Provide the (x, y) coordinate of the cell's center where the given text is located.  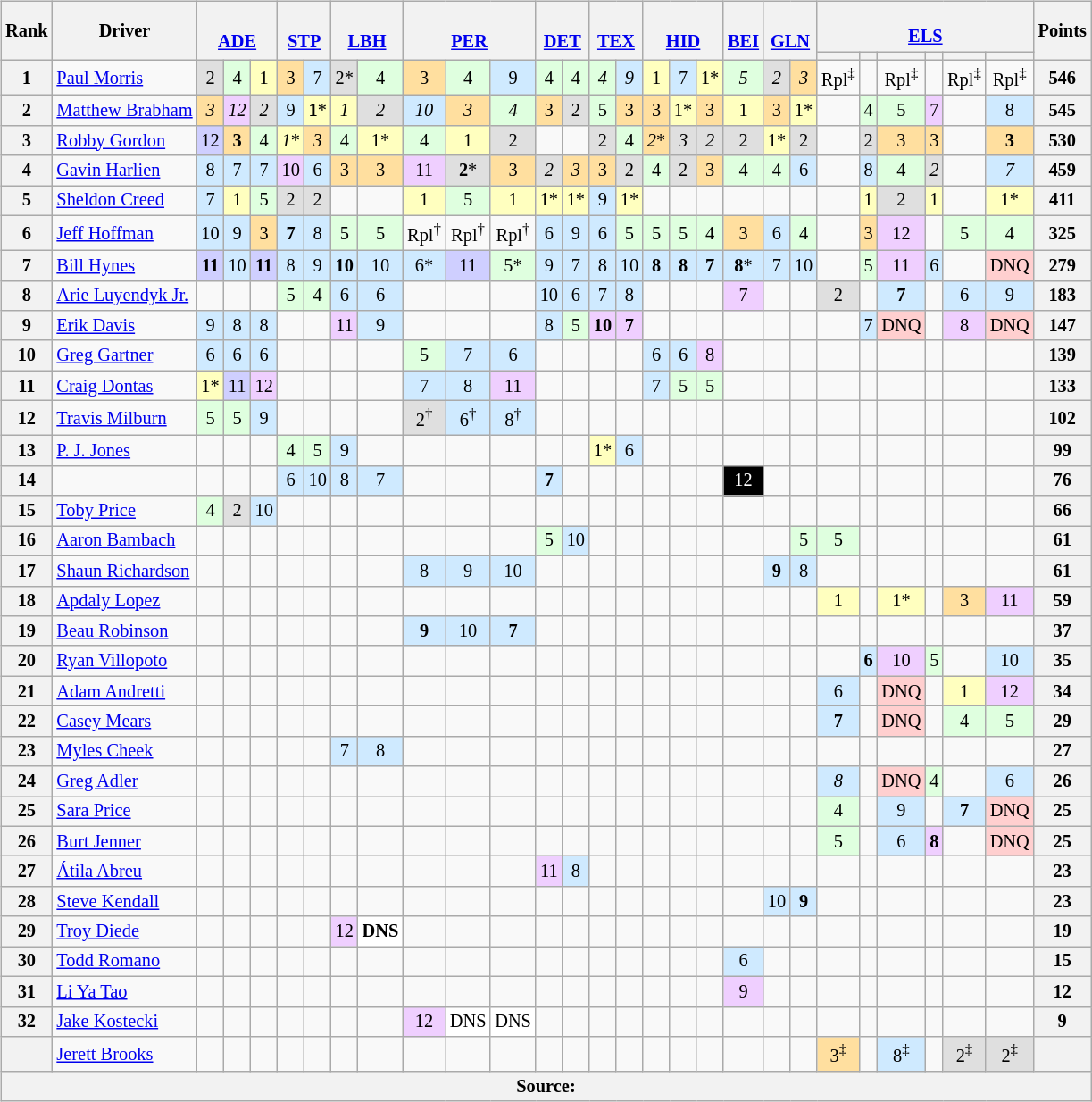
8* (743, 265)
16 (27, 541)
325 (1063, 234)
BEI (743, 30)
Beau Robinson (125, 631)
ADE (238, 30)
Li Ya Tao (125, 992)
Jake Kostecki (125, 1022)
DET (563, 30)
Aaron Bambach (125, 541)
76 (1063, 480)
Driver (125, 30)
99 (1063, 451)
3‡ (838, 1054)
Greg Gartner (125, 355)
STP (304, 30)
24 (27, 781)
Toby Price (125, 511)
Burt Jenner (125, 841)
183 (1063, 296)
18 (27, 601)
Sara Price (125, 812)
22 (27, 722)
Átila Abreu (125, 872)
34 (1063, 691)
8‡ (902, 1054)
Travis Milburn (125, 418)
Troy Diede (125, 931)
133 (1063, 386)
Points (1063, 30)
Gavin Harlien (125, 171)
28 (27, 902)
21 (27, 691)
66 (1063, 511)
Adam Andretti (125, 691)
32 (27, 1022)
411 (1063, 201)
102 (1063, 418)
459 (1063, 171)
Todd Romano (125, 962)
Shaun Richardson (125, 571)
6* (424, 265)
Casey Mears (125, 722)
LBH (368, 30)
Bill Hynes (125, 265)
Craig Dontas (125, 386)
147 (1063, 326)
Matthew Brabham (125, 111)
Paul Morris (125, 79)
37 (1063, 631)
Jerett Brooks (125, 1054)
Erik Davis (125, 326)
Steve Kendall (125, 902)
Jeff Hoffman (125, 234)
Source: (546, 1087)
5* (513, 265)
GLN (790, 30)
546 (1063, 79)
Apdaly Lopez (125, 601)
35 (1063, 661)
Ryan Villopoto (125, 661)
14 (27, 480)
8† (513, 418)
530 (1063, 141)
6† (468, 418)
545 (1063, 111)
31 (27, 992)
Robby Gordon (125, 141)
ELS (925, 27)
59 (1063, 601)
Sheldon Creed (125, 201)
30 (27, 962)
PER (470, 30)
Arie Luyendyk Jr. (125, 296)
2† (424, 418)
20 (27, 661)
TEX (616, 30)
Myles Cheek (125, 751)
Rank (27, 30)
17 (27, 571)
P. J. Jones (125, 451)
HID (683, 30)
13 (27, 451)
Greg Adler (125, 781)
279 (1063, 265)
139 (1063, 355)
